Return (X, Y) of the center of cell containing provided text 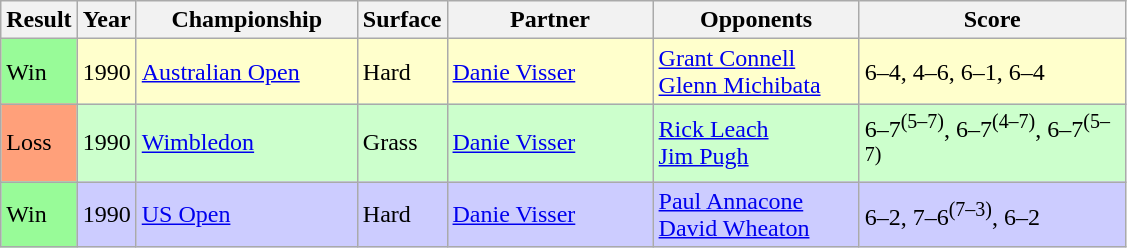
Wimbledon (246, 143)
6–4, 4–6, 6–1, 6–4 (992, 72)
6–2, 7–6(7–3), 6–2 (992, 214)
Australian Open (246, 72)
Surface (402, 20)
Opponents (756, 20)
Loss (39, 143)
6–7(5–7), 6–7(4–7), 6–7(5–7) (992, 143)
Score (992, 20)
Partner (550, 20)
Paul Annacone David Wheaton (756, 214)
US Open (246, 214)
Rick Leach Jim Pugh (756, 143)
Result (39, 20)
Championship (246, 20)
Year (106, 20)
Grant Connell Glenn Michibata (756, 72)
Grass (402, 143)
